Extract the [X, Y] coordinate from the center of the cell holding the provided text.  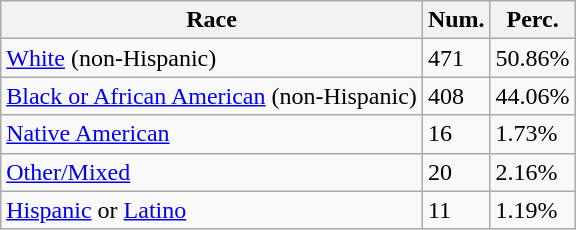
471 [456, 58]
Perc. [532, 20]
Black or African American (non-Hispanic) [212, 96]
50.86% [532, 58]
Num. [456, 20]
44.06% [532, 96]
408 [456, 96]
2.16% [532, 172]
16 [456, 134]
20 [456, 172]
Other/Mixed [212, 172]
Native American [212, 134]
1.73% [532, 134]
1.19% [532, 210]
Hispanic or Latino [212, 210]
Race [212, 20]
11 [456, 210]
White (non-Hispanic) [212, 58]
